Return [X, Y] of the center of cell containing provided text 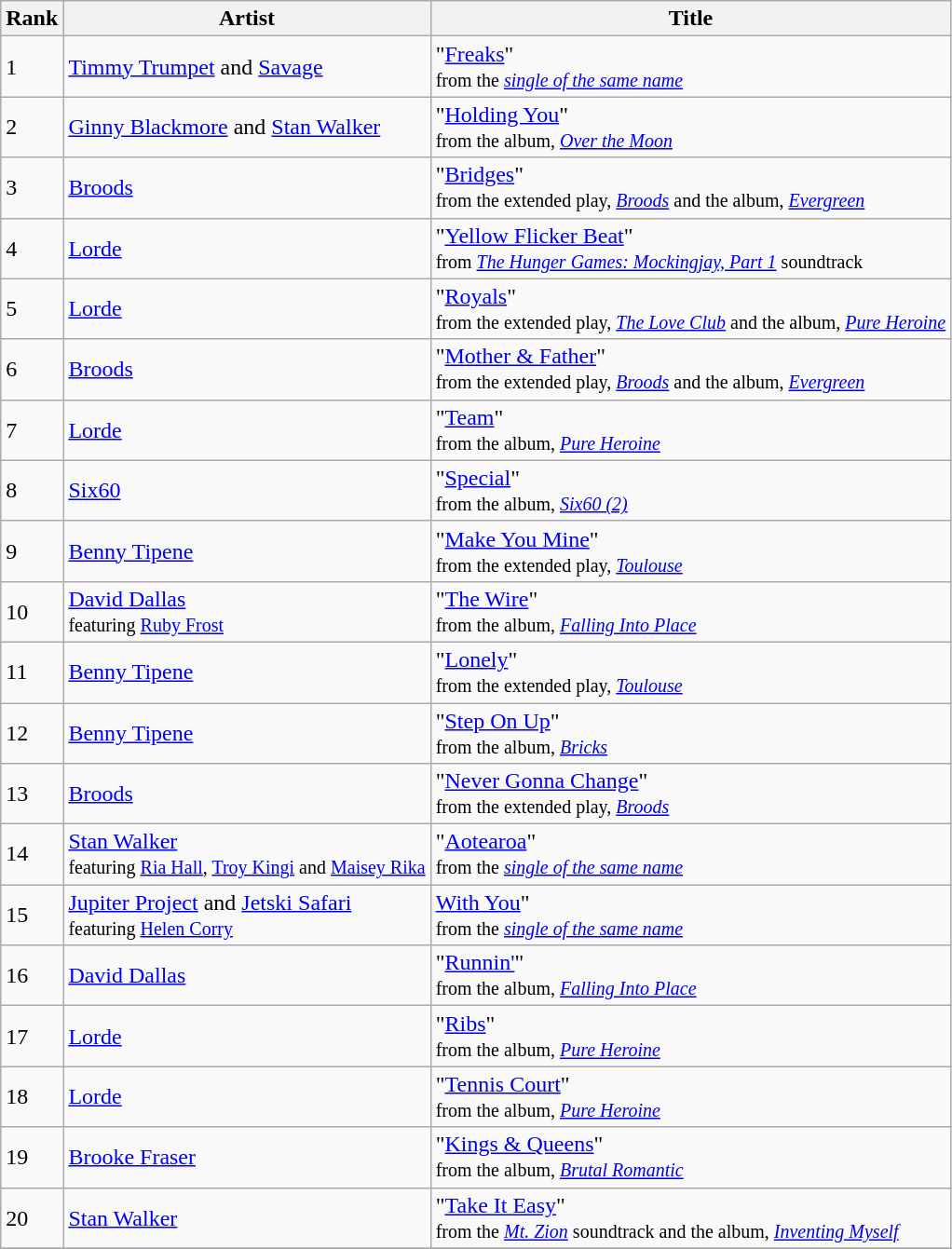
"Lonely"from the extended play, Toulouse [691, 672]
"Take It Easy"from the Mt. Zion soundtrack and the album, Inventing Myself [691, 1218]
"Bridges"from the extended play, Broods and the album, Evergreen [691, 188]
Stan Walkerfeaturing Ria Hall, Troy Kingi and Maisey Rika [247, 855]
Six60 [247, 490]
Timmy Trumpet and Savage [247, 67]
6 [32, 369]
"Never Gonna Change"from the extended play, Broods [691, 794]
"Make You Mine"from the extended play, Toulouse [691, 551]
"Step On Up"from the album, Bricks [691, 732]
11 [32, 672]
13 [32, 794]
Title [691, 19]
"Ribs"from the album, Pure Heroine [691, 1036]
With You"from the single of the same name [691, 915]
16 [32, 976]
20 [32, 1218]
Rank [32, 19]
4 [32, 248]
14 [32, 855]
"The Wire"from the album, Falling Into Place [691, 611]
"Team"from the album, Pure Heroine [691, 430]
17 [32, 1036]
10 [32, 611]
15 [32, 915]
12 [32, 732]
3 [32, 188]
19 [32, 1157]
"Runnin'"from the album, Falling Into Place [691, 976]
"Royals"from the extended play, The Love Club and the album, Pure Heroine [691, 309]
"Tennis Court"from the album, Pure Heroine [691, 1097]
2 [32, 127]
"Kings & Queens"from the album, Brutal Romantic [691, 1157]
David Dallasfeaturing Ruby Frost [247, 611]
Stan Walker [247, 1218]
9 [32, 551]
5 [32, 309]
David Dallas [247, 976]
"Aotearoa"from the single of the same name [691, 855]
7 [32, 430]
"Yellow Flicker Beat"from The Hunger Games: Mockingjay, Part 1 soundtrack [691, 248]
Artist [247, 19]
"Mother & Father"from the extended play, Broods and the album, Evergreen [691, 369]
Jupiter Project and Jetski Safarifeaturing Helen Corry [247, 915]
"Freaks"from the single of the same name [691, 67]
"Holding You"from the album, Over the Moon [691, 127]
18 [32, 1097]
1 [32, 67]
Brooke Fraser [247, 1157]
"Special"from the album, Six60 (2) [691, 490]
8 [32, 490]
Ginny Blackmore and Stan Walker [247, 127]
